Identify which cell holds the provided text, then report its [X, Y] central coordinate. 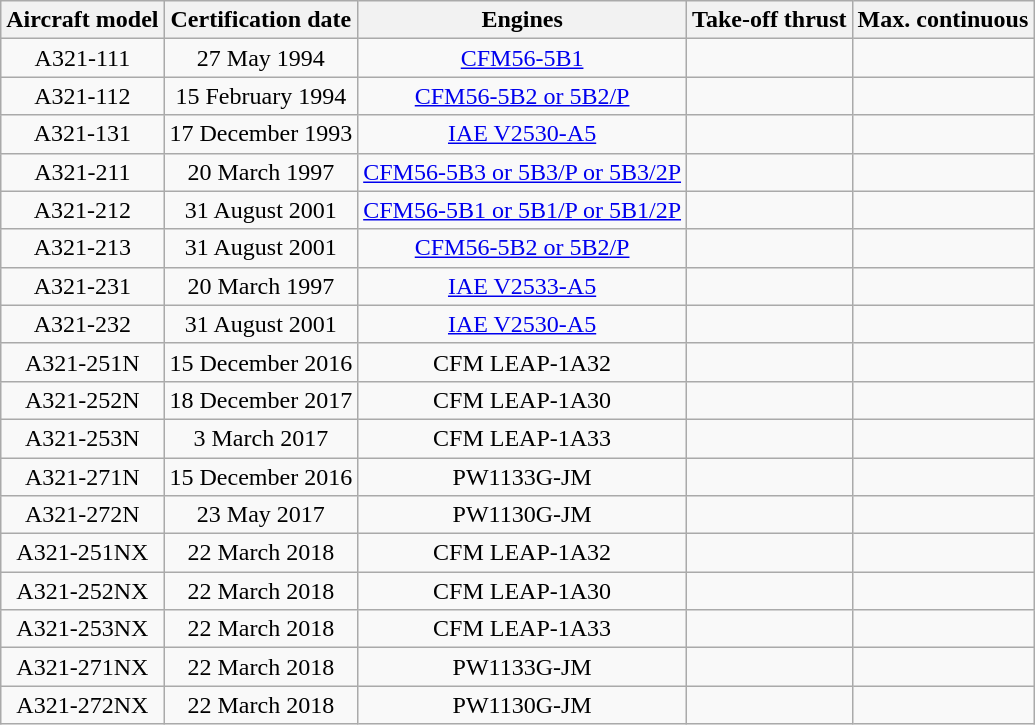
A321-231 [82, 286]
Aircraft model [82, 20]
A321-272NX [82, 705]
27 May 1994 [261, 58]
A321-253N [82, 438]
18 December 2017 [261, 400]
A321-131 [82, 134]
A321-212 [82, 210]
A321-213 [82, 248]
IAE V2533-A5 [522, 286]
CFM56-5B3 or 5B3/P or 5B3/2P [522, 172]
17 December 1993 [261, 134]
A321-232 [82, 324]
A321-271NX [82, 667]
A321-253NX [82, 629]
A321-251NX [82, 553]
A321-251N [82, 362]
Engines [522, 20]
A321-271N [82, 477]
CFM56-5B1 [522, 58]
A321-111 [82, 58]
A321-252NX [82, 591]
23 May 2017 [261, 515]
A321-252N [82, 400]
3 March 2017 [261, 438]
Take-off thrust [770, 20]
15 February 1994 [261, 96]
Certification date [261, 20]
A321-272N [82, 515]
Max. continuous [943, 20]
A321-211 [82, 172]
A321-112 [82, 96]
CFM56-5B1 or 5B1/P or 5B1/2P [522, 210]
